Capture the cell that displays the provided text and extract its [x, y] central coordinate. 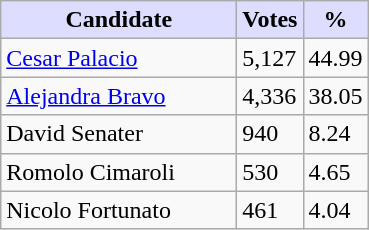
Romolo Cimaroli [119, 172]
Alejandra Bravo [119, 96]
44.99 [336, 58]
Cesar Palacio [119, 58]
940 [270, 134]
4.65 [336, 172]
461 [270, 210]
Nicolo Fortunato [119, 210]
38.05 [336, 96]
8.24 [336, 134]
Candidate [119, 20]
Votes [270, 20]
530 [270, 172]
4.04 [336, 210]
David Senater [119, 134]
% [336, 20]
4,336 [270, 96]
5,127 [270, 58]
